Extract the (X, Y) coordinate from the center of the cell holding the provided text.  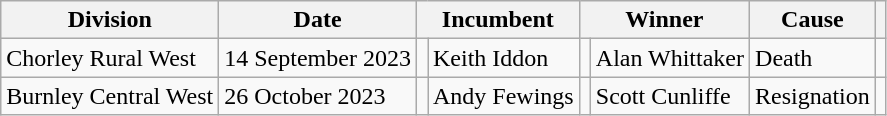
Winner (664, 20)
Burnley Central West (110, 96)
Scott Cunliffe (670, 96)
Andy Fewings (504, 96)
Cause (813, 20)
Date (318, 20)
Incumbent (498, 20)
26 October 2023 (318, 96)
Resignation (813, 96)
Keith Iddon (504, 58)
Alan Whittaker (670, 58)
Chorley Rural West (110, 58)
Death (813, 58)
Division (110, 20)
14 September 2023 (318, 58)
